Locate the cell with the specified text and output its (x, y) center coordinate. 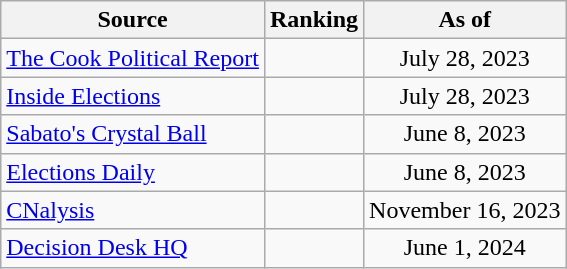
As of (465, 20)
Ranking (314, 20)
CNalysis (133, 210)
Inside Elections (133, 96)
Decision Desk HQ (133, 248)
Source (133, 20)
November 16, 2023 (465, 210)
Sabato's Crystal Ball (133, 134)
June 1, 2024 (465, 248)
The Cook Political Report (133, 58)
Elections Daily (133, 172)
